Pinpoint the cell where the given text exists, returning its (x, y) midpoint coordinate. 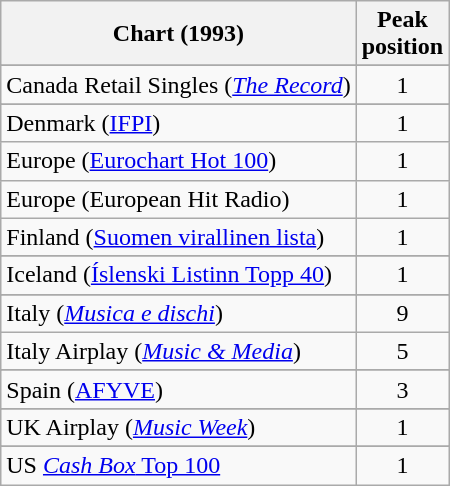
Italy Airplay (Music & Media) (178, 351)
Italy (Musica e dischi) (178, 313)
Chart (1993) (178, 34)
3 (402, 389)
UK Airplay (Music Week) (178, 427)
Spain (AFYVE) (178, 389)
Europe (European Hit Radio) (178, 199)
Finland (Suomen virallinen lista) (178, 237)
US Cash Box Top 100 (178, 465)
Canada Retail Singles (The Record) (178, 85)
Iceland (Íslenski Listinn Topp 40) (178, 275)
Peakposition (402, 34)
5 (402, 351)
9 (402, 313)
Denmark (IFPI) (178, 123)
Europe (Eurochart Hot 100) (178, 161)
